Determine the [X, Y] coordinate at the center of the cell enclosing the given text.  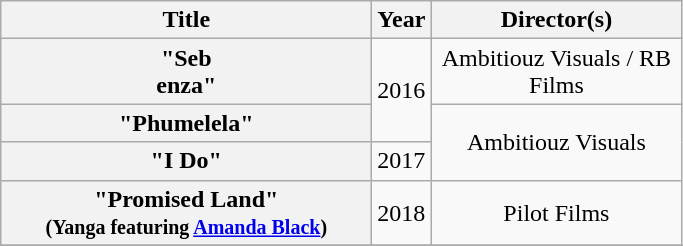
"Promised Land"(Yanga featuring Amanda Black) [186, 212]
Year [402, 20]
Ambitiouz Visuals / RB Films [556, 72]
Pilot Films [556, 212]
Ambitiouz Visuals [556, 142]
2016 [402, 90]
2017 [402, 161]
2018 [402, 212]
"Phumelela" [186, 123]
Title [186, 20]
"I Do" [186, 161]
Director(s) [556, 20]
"Sebenza" [186, 72]
